Capture the cell that displays the provided text and extract its (x, y) central coordinate. 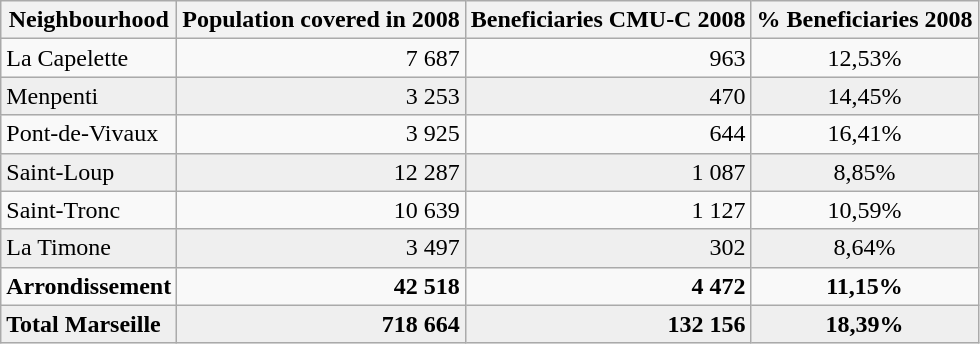
470 (608, 96)
Beneficiaries CMU-C 2008 (608, 20)
Saint-Tronc (89, 210)
3 925 (322, 134)
7 687 (322, 58)
Population covered in 2008 (322, 20)
Menpenti (89, 96)
Pont-de-Vivaux (89, 134)
14,45% (864, 96)
1 087 (608, 172)
644 (608, 134)
18,39% (864, 324)
718 664 (322, 324)
11,15% (864, 286)
10 639 (322, 210)
Saint-Loup (89, 172)
1 127 (608, 210)
12,53% (864, 58)
10,59% (864, 210)
3 253 (322, 96)
8,85% (864, 172)
Neighbourhood (89, 20)
302 (608, 248)
42 518 (322, 286)
4 472 (608, 286)
La Capelette (89, 58)
% Beneficiaries 2008 (864, 20)
16,41% (864, 134)
8,64% (864, 248)
132 156 (608, 324)
La Timone (89, 248)
Total Marseille (89, 324)
963 (608, 58)
12 287 (322, 172)
Arrondissement (89, 286)
3 497 (322, 248)
